Locate the cell with the specified text and output its [X, Y] center coordinate. 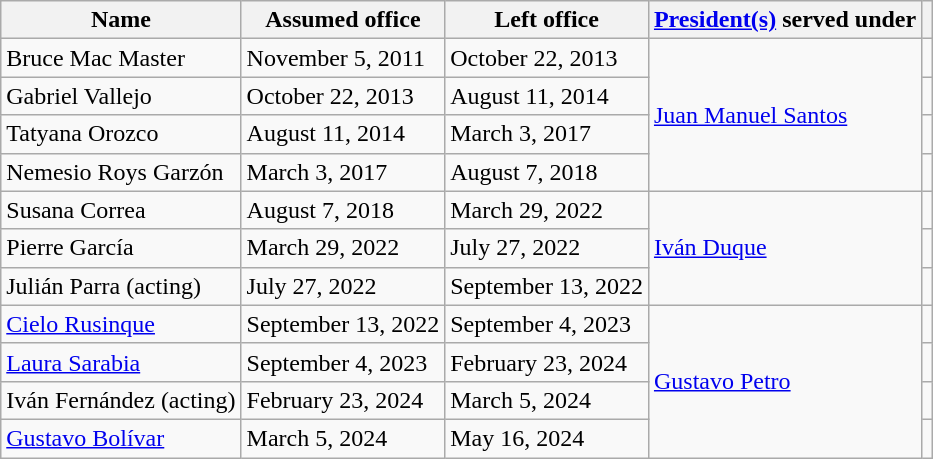
President(s) served under [784, 20]
November 5, 2011 [343, 58]
Juan Manuel Santos [784, 115]
Iván Duque [784, 248]
Left office [547, 20]
Susana Correa [121, 210]
Julián Parra (acting) [121, 286]
Name [121, 20]
May 16, 2024 [547, 438]
Pierre García [121, 248]
Cielo Rusinque [121, 324]
Laura Sarabia [121, 362]
Tatyana Orozco [121, 134]
Bruce Mac Master [121, 58]
Iván Fernández (acting) [121, 400]
Gabriel Vallejo [121, 96]
Gustavo Petro [784, 381]
Nemesio Roys Garzón [121, 172]
Gustavo Bolívar [121, 438]
Assumed office [343, 20]
